Search for the cell housing the specified text and yield its (X, Y) center coordinate. 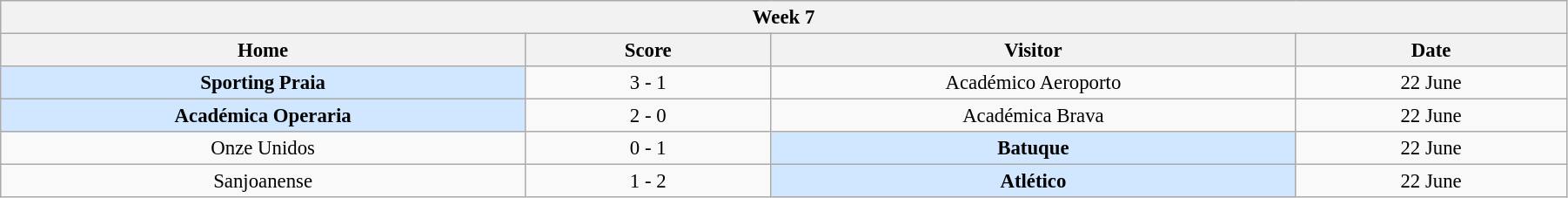
2 - 0 (647, 116)
1 - 2 (647, 181)
Sanjoanense (263, 181)
Académica Operaria (263, 116)
Score (647, 51)
3 - 1 (647, 83)
Académico Aeroporto (1034, 83)
Batuque (1034, 148)
Date (1431, 51)
Académica Brava (1034, 116)
Atlético (1034, 181)
Sporting Praia (263, 83)
Visitor (1034, 51)
Onze Unidos (263, 148)
Week 7 (784, 17)
0 - 1 (647, 148)
Home (263, 51)
